Pinpoint the cell where the given text exists, returning its (x, y) midpoint coordinate. 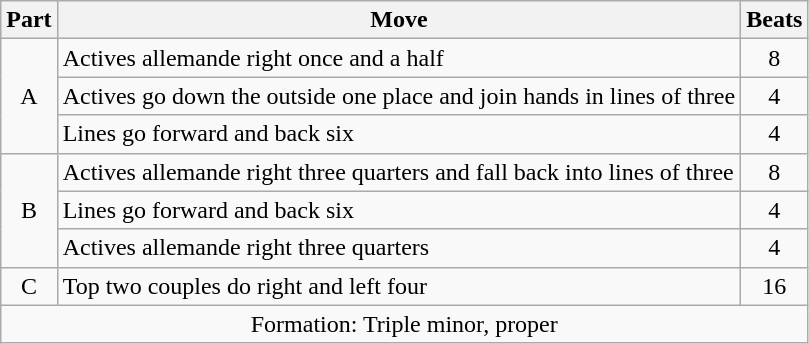
Formation: Triple minor, proper (404, 324)
Actives allemande right three quarters (399, 248)
B (29, 210)
Actives allemande right three quarters and fall back into lines of three (399, 172)
A (29, 96)
Top two couples do right and left four (399, 286)
C (29, 286)
Actives go down the outside one place and join hands in lines of three (399, 96)
Part (29, 20)
Beats (774, 20)
Move (399, 20)
Actives allemande right once and a half (399, 58)
16 (774, 286)
